From the cell containing the given text, extract its center point as [X, Y] coordinate. 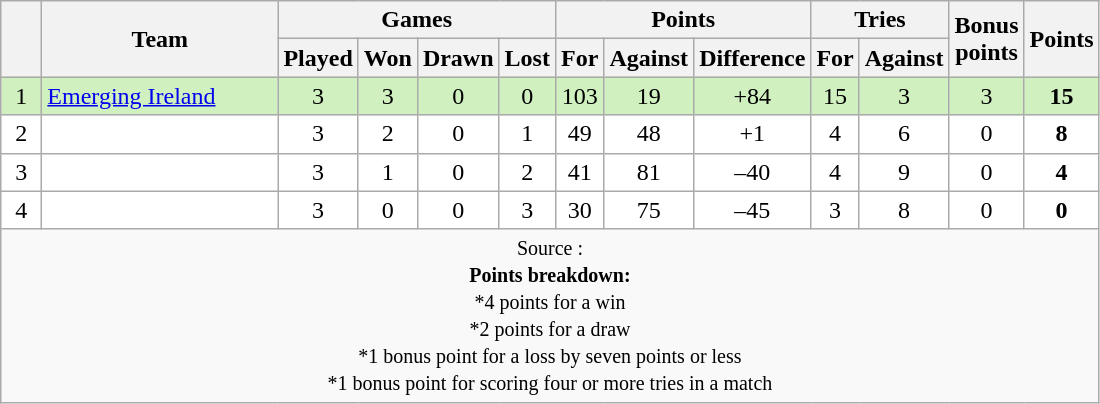
+84 [752, 96]
Won [388, 58]
81 [649, 172]
Tries [880, 20]
–45 [752, 210]
Drawn [458, 58]
Emerging Ireland [160, 96]
Team [160, 39]
Played [318, 58]
48 [649, 134]
Lost [527, 58]
103 [579, 96]
30 [579, 210]
–40 [752, 172]
19 [649, 96]
Games [417, 20]
41 [579, 172]
75 [649, 210]
Bonus points [986, 39]
9 [904, 172]
+1 [752, 134]
Difference [752, 58]
49 [579, 134]
6 [904, 134]
